Extract the (X, Y) coordinate from the center of the cell holding the provided text.  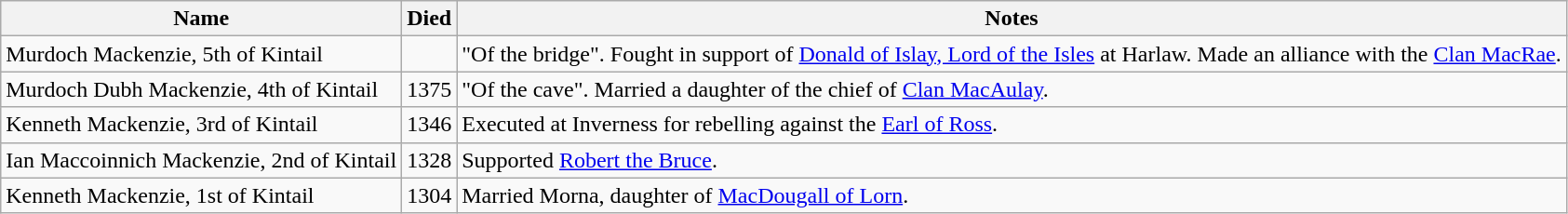
"Of the bridge". Fought in support of Donald of Islay, Lord of the Isles at Harlaw. Made an alliance with the Clan MacRae. (1012, 54)
Kenneth Mackenzie, 3rd of Kintail (201, 125)
1346 (430, 125)
1328 (430, 160)
Name (201, 19)
1304 (430, 195)
Murdoch Mackenzie, 5th of Kintail (201, 54)
"Of the cave". Married a daughter of the chief of Clan MacAulay. (1012, 89)
Married Morna, daughter of MacDougall of Lorn. (1012, 195)
Notes (1012, 19)
Executed at Inverness for rebelling against the Earl of Ross. (1012, 125)
Kenneth Mackenzie, 1st of Kintail (201, 195)
Ian Maccoinnich Mackenzie, 2nd of Kintail (201, 160)
Murdoch Dubh Mackenzie, 4th of Kintail (201, 89)
Supported Robert the Bruce. (1012, 160)
Died (430, 19)
1375 (430, 89)
